Scan for the cell matching the given text and deliver its [X, Y] coordinate at center. 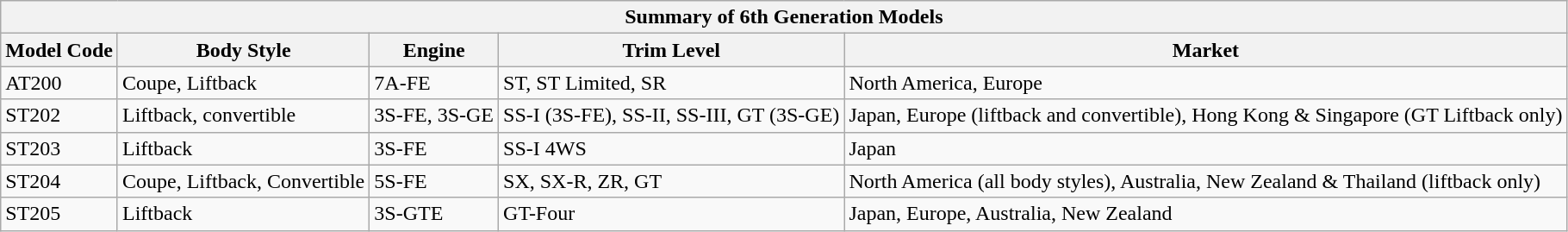
Trim Level [672, 50]
3S-FE, 3S-GE [434, 116]
ST204 [59, 181]
Liftback, convertible [243, 116]
Japan, Europe, Australia, New Zealand [1206, 214]
Coupe, Liftback [243, 83]
ST, ST Limited, SR [672, 83]
Engine [434, 50]
Summary of 6th Generation Models [784, 17]
SS-I 4WS [672, 148]
Coupe, Liftback, Convertible [243, 181]
Body Style [243, 50]
SS-I (3S-FE), SS-II, SS-III, GT (3S-GE) [672, 116]
3S-GTE [434, 214]
ST203 [59, 148]
Market [1206, 50]
3S-FE [434, 148]
5S-FE [434, 181]
Model Code [59, 50]
Japan, Europe (liftback and convertible), Hong Kong & Singapore (GT Liftback only) [1206, 116]
ST202 [59, 116]
GT-Four [672, 214]
7A-FE [434, 83]
ST205 [59, 214]
AT200 [59, 83]
SX, SX-R, ZR, GT [672, 181]
Japan [1206, 148]
North America, Europe [1206, 83]
North America (all body styles), Australia, New Zealand & Thailand (liftback only) [1206, 181]
